Search for the cell housing the specified text and yield its [X, Y] center coordinate. 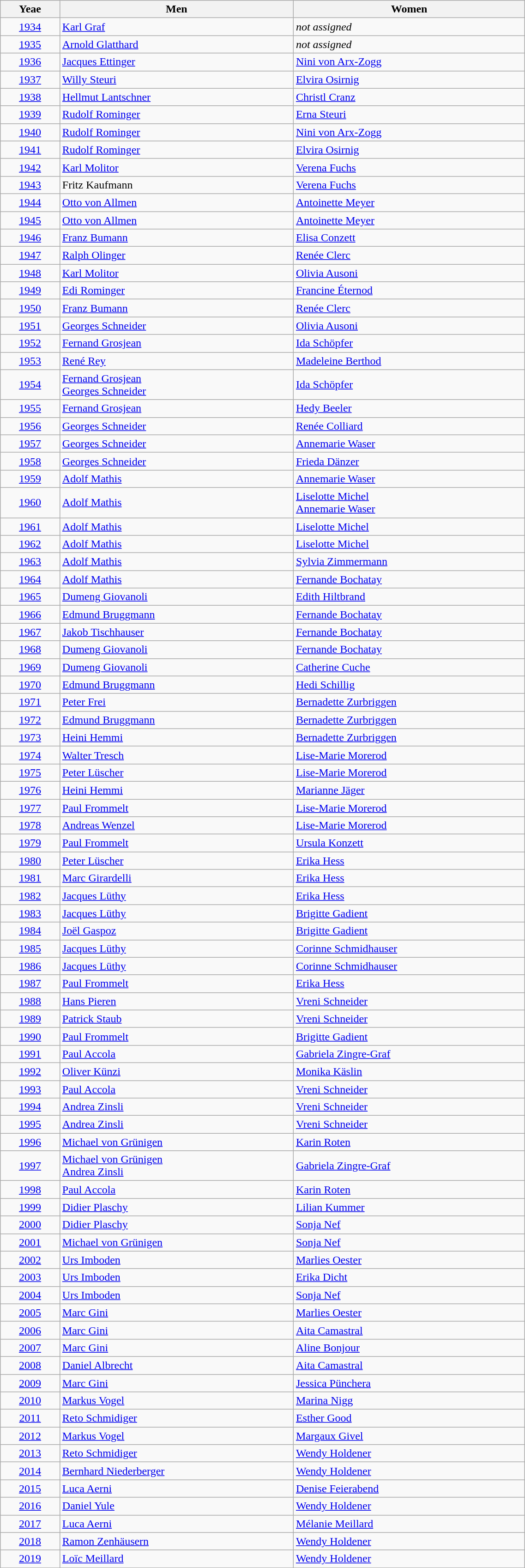
Arnold Glatthard [176, 44]
Aline Bonjour [409, 1348]
Ursula Konzett [409, 843]
1940 [30, 132]
Erika Dicht [409, 1277]
1939 [30, 115]
2014 [30, 1471]
1959 [30, 479]
Yeae [30, 9]
2000 [30, 1225]
2005 [30, 1313]
2019 [30, 1559]
Elisa Conzett [409, 238]
1983 [30, 913]
2009 [30, 1383]
Mélanie Meillard [409, 1524]
Karl Graf [176, 27]
Hans Pieren [176, 1001]
Hedi Schillig [409, 685]
2004 [30, 1295]
1942 [30, 167]
1943 [30, 185]
Christl Cranz [409, 97]
1947 [30, 255]
1974 [30, 755]
1986 [30, 966]
Andreas Wenzel [176, 826]
1941 [30, 150]
2016 [30, 1506]
Willy Steuri [176, 79]
1975 [30, 772]
1999 [30, 1207]
1989 [30, 1019]
1970 [30, 685]
1992 [30, 1071]
1960 [30, 503]
1945 [30, 220]
2015 [30, 1489]
1956 [30, 426]
Ramon Zenhäusern [176, 1541]
Madeleine Berthod [409, 361]
1966 [30, 614]
1965 [30, 597]
2008 [30, 1365]
1988 [30, 1001]
1948 [30, 273]
Jacques Ettinger [176, 62]
1985 [30, 948]
Hellmut Lantschner [176, 97]
1993 [30, 1089]
René Rey [176, 361]
Jessica Pünchera [409, 1383]
Fritz Kaufmann [176, 185]
2010 [30, 1401]
1963 [30, 562]
Denise Feierabend [409, 1489]
1998 [30, 1190]
Sylvia Zimmermann [409, 562]
1979 [30, 843]
1934 [30, 27]
2001 [30, 1242]
Francine Éternod [409, 291]
1967 [30, 632]
1935 [30, 44]
1954 [30, 384]
Joël Gaspoz [176, 931]
2017 [30, 1524]
2013 [30, 1453]
1995 [30, 1124]
1987 [30, 984]
Liselotte Michel Annemarie Waser [409, 503]
1958 [30, 461]
1936 [30, 62]
1976 [30, 790]
Edi Rominger [176, 291]
1949 [30, 291]
1971 [30, 702]
1996 [30, 1142]
1937 [30, 79]
2006 [30, 1330]
Oliver Künzi [176, 1071]
1990 [30, 1036]
Esther Good [409, 1418]
1968 [30, 650]
Ralph Olinger [176, 255]
1980 [30, 861]
1977 [30, 808]
1982 [30, 896]
Erna Steuri [409, 115]
Men [176, 9]
1944 [30, 202]
1951 [30, 326]
Daniel Yule [176, 1506]
Marina Nigg [409, 1401]
Peter Frei [176, 702]
Edith Hiltbrand [409, 597]
Jakob Tischhauser [176, 632]
1957 [30, 444]
1962 [30, 544]
1978 [30, 826]
Walter Tresch [176, 755]
Loïc Meillard [176, 1559]
1991 [30, 1054]
1946 [30, 238]
Fernand Grosjean Georges Schneider [176, 384]
1973 [30, 737]
Frieda Dänzer [409, 461]
Marc Girardelli [176, 878]
1952 [30, 343]
2002 [30, 1260]
Hedy Beeler [409, 408]
Monika Käslin [409, 1071]
Lilian Kummer [409, 1207]
2007 [30, 1348]
1984 [30, 931]
1969 [30, 667]
1972 [30, 720]
1953 [30, 361]
Patrick Staub [176, 1019]
Catherine Cuche [409, 667]
1981 [30, 878]
Michael von Grünigen Andrea Zinsli [176, 1166]
2011 [30, 1418]
1938 [30, 97]
Women [409, 9]
Marianne Jäger [409, 790]
2012 [30, 1436]
1964 [30, 579]
Daniel Albrecht [176, 1365]
2018 [30, 1541]
Bernhard Niederberger [176, 1471]
1955 [30, 408]
1961 [30, 526]
Margaux Givel [409, 1436]
1997 [30, 1166]
1950 [30, 308]
2003 [30, 1277]
1994 [30, 1107]
Renée Colliard [409, 426]
